Scan for the cell matching the given text and deliver its (x, y) coordinate at center. 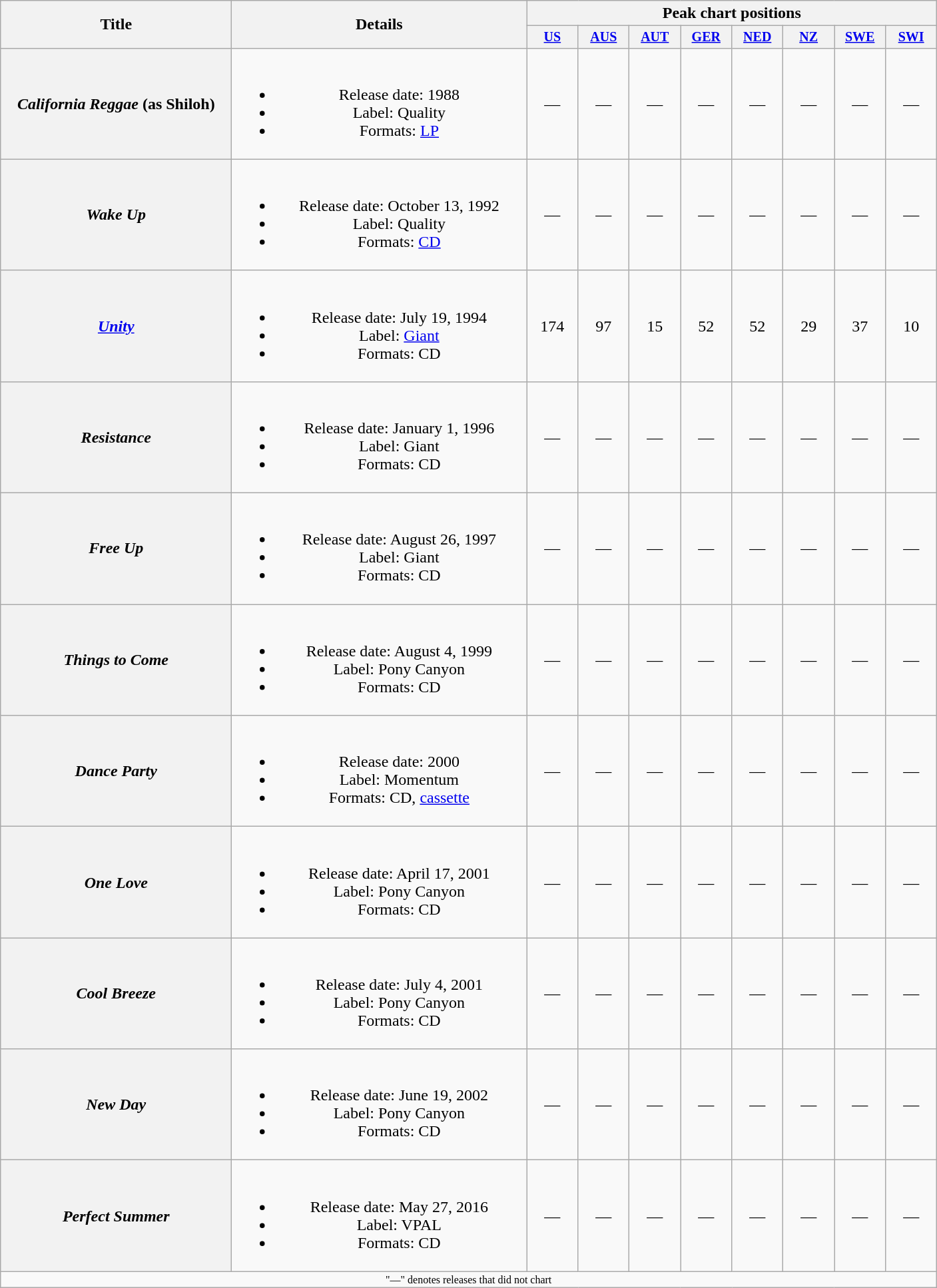
US (553, 37)
SWE (860, 37)
Release date: July 4, 2001Label: Pony CanyonFormats: CD (380, 993)
Details (380, 25)
Things to Come (116, 660)
Release date: 2000Label: MomentumFormats: CD, cassette (380, 771)
Release date: June 19, 2002Label: Pony CanyonFormats: CD (380, 1105)
Wake Up (116, 214)
Dance Party (116, 771)
Perfect Summer (116, 1215)
Release date: October 13, 1992Label: QualityFormats: CD (380, 214)
GER (706, 37)
NED (758, 37)
Release date: May 27, 2016Label: VPALFormats: CD (380, 1215)
AUT (655, 37)
97 (603, 326)
10 (911, 326)
"—" denotes releases that did not chart (469, 1279)
Peak chart positions (732, 13)
New Day (116, 1105)
Release date: August 4, 1999Label: Pony CanyonFormats: CD (380, 660)
Resistance (116, 437)
174 (553, 326)
One Love (116, 883)
37 (860, 326)
29 (808, 326)
Cool Breeze (116, 993)
Release date: 1988Label: QualityFormats: LP (380, 104)
SWI (911, 37)
Release date: April 17, 2001Label: Pony CanyonFormats: CD (380, 883)
15 (655, 326)
Release date: January 1, 1996Label: GiantFormats: CD (380, 437)
NZ (808, 37)
Title (116, 25)
California Reggae (as Shiloh) (116, 104)
Free Up (116, 548)
Release date: July 19, 1994Label: GiantFormats: CD (380, 326)
Unity (116, 326)
AUS (603, 37)
Release date: August 26, 1997Label: GiantFormats: CD (380, 548)
